For the text-containing cell, return its midpoint in (x, y) coordinate format. 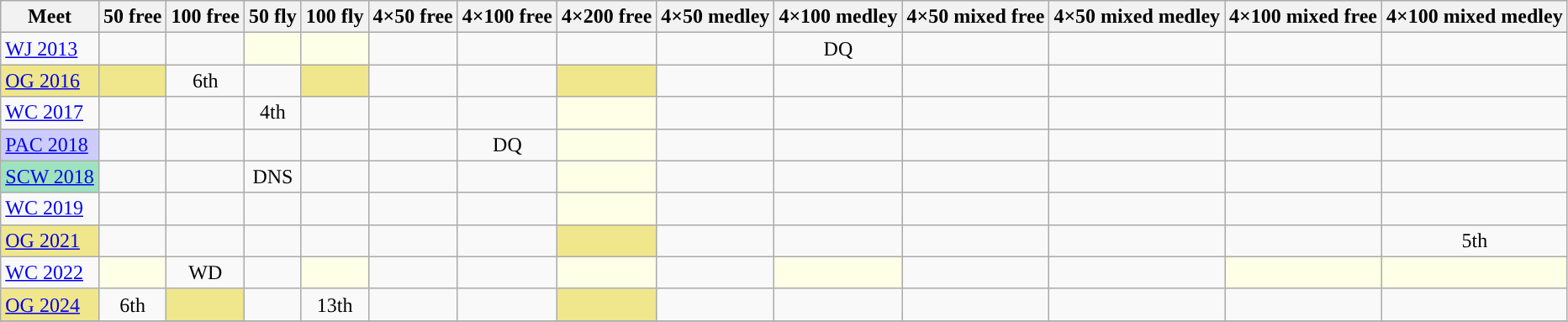
50 free (133, 17)
DNS (273, 177)
100 free (205, 17)
100 fly (335, 17)
OG 2016 (50, 81)
4×50 mixed free (975, 17)
WC 2019 (50, 209)
WC 2022 (50, 272)
4×50 medley (715, 17)
PAC 2018 (50, 145)
4×100 medley (838, 17)
WC 2017 (50, 113)
4×50 free (413, 17)
WJ 2013 (50, 49)
SCW 2018 (50, 177)
OG 2021 (50, 240)
5th (1475, 240)
Meet (50, 17)
50 fly (273, 17)
13th (335, 304)
4×200 free (607, 17)
OG 2024 (50, 304)
4×50 mixed medley (1137, 17)
4×100 mixed free (1303, 17)
4th (273, 113)
WD (205, 272)
4×100 mixed medley (1475, 17)
4×100 free (507, 17)
